For the text-containing cell, return its midpoint in (x, y) coordinate format. 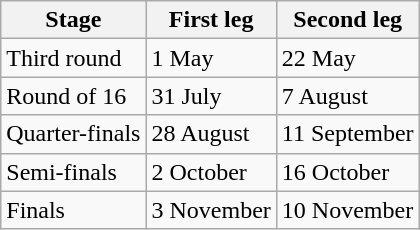
31 July (211, 96)
Third round (74, 58)
Finals (74, 210)
7 August (348, 96)
28 August (211, 134)
2 October (211, 172)
10 November (348, 210)
Semi-finals (74, 172)
Round of 16 (74, 96)
16 October (348, 172)
Second leg (348, 20)
Quarter-finals (74, 134)
First leg (211, 20)
11 September (348, 134)
1 May (211, 58)
22 May (348, 58)
3 November (211, 210)
Stage (74, 20)
